Scan for the cell matching the given text and deliver its (x, y) coordinate at center. 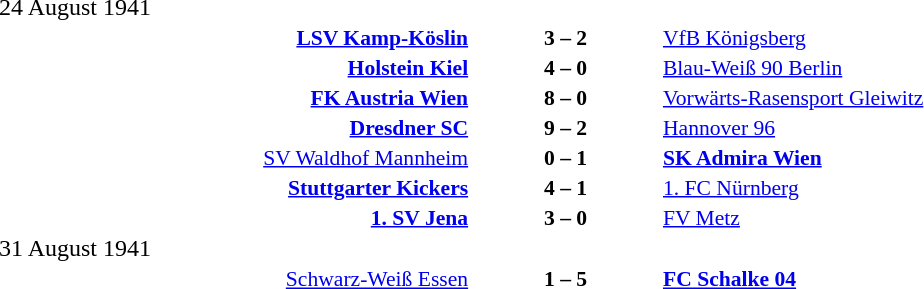
3 – 2 (566, 38)
4 – 1 (566, 188)
0 – 1 (566, 158)
3 – 0 (566, 218)
9 – 2 (566, 128)
8 – 0 (566, 98)
4 – 0 (566, 68)
